Extract the [X, Y] coordinate from the center of the cell holding the provided text.  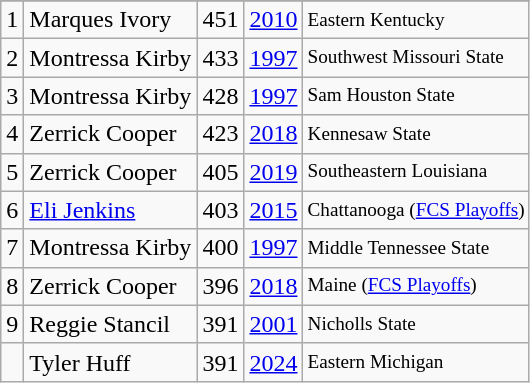
428 [220, 96]
2010 [274, 20]
Reggie Stancil [110, 324]
400 [220, 248]
433 [220, 58]
Marques Ivory [110, 20]
Sam Houston State [416, 96]
Eastern Kentucky [416, 20]
Nicholls State [416, 324]
Tyler Huff [110, 362]
2015 [274, 210]
3 [12, 96]
423 [220, 134]
5 [12, 172]
6 [12, 210]
Kennesaw State [416, 134]
2 [12, 58]
8 [12, 286]
403 [220, 210]
2001 [274, 324]
Southwest Missouri State [416, 58]
Eastern Michigan [416, 362]
Middle Tennessee State [416, 248]
2019 [274, 172]
405 [220, 172]
Chattanooga (FCS Playoffs) [416, 210]
9 [12, 324]
1 [12, 20]
Eli Jenkins [110, 210]
7 [12, 248]
396 [220, 286]
4 [12, 134]
Southeastern Louisiana [416, 172]
2024 [274, 362]
451 [220, 20]
Maine (FCS Playoffs) [416, 286]
